Scan for the cell matching the given text and deliver its [x, y] coordinate at center. 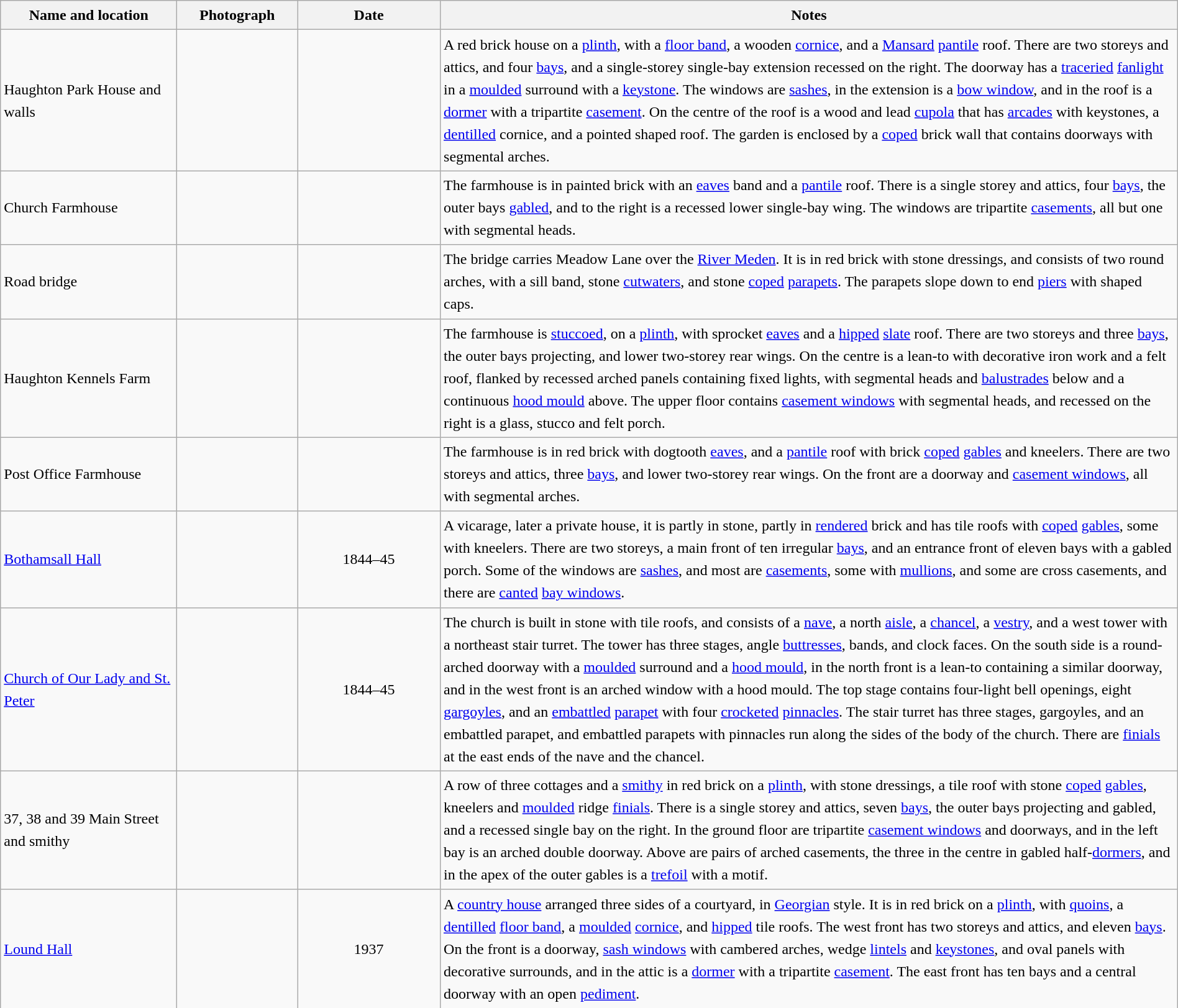
Haughton Kennels Farm [89, 378]
Notes [809, 15]
1937 [369, 949]
Photograph [237, 15]
Haughton Park House and walls [89, 101]
Church Farmhouse [89, 207]
Bothamsall Hall [89, 559]
Road bridge [89, 282]
Church of Our Lady and St. Peter [89, 689]
Name and location [89, 15]
Post Office Farmhouse [89, 474]
Date [369, 15]
Lound Hall [89, 949]
37, 38 and 39 Main Street and smithy [89, 830]
